Return the (X, Y) coordinate for the center point of the cell that contains the specified text.  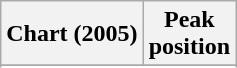
Peakposition (189, 34)
Chart (2005) (72, 34)
